Locate the cell with the specified text and output its [X, Y] center coordinate. 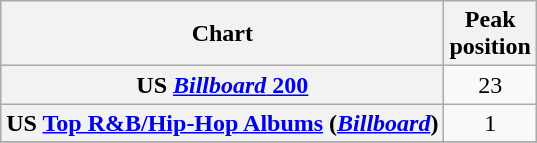
Chart [222, 34]
US Billboard 200 [222, 85]
US Top R&B/Hip-Hop Albums (Billboard) [222, 123]
Peakposition [490, 34]
23 [490, 85]
1 [490, 123]
